For the text-containing cell, return its midpoint in (x, y) coordinate format. 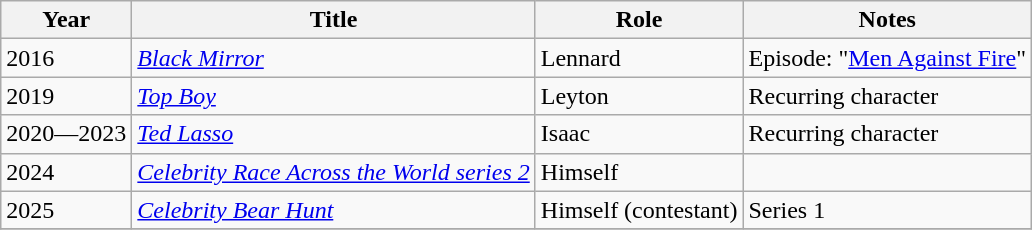
2025 (66, 210)
2016 (66, 58)
Isaac (639, 134)
Ted Lasso (334, 134)
2024 (66, 172)
2019 (66, 96)
2020—2023 (66, 134)
Leyton (639, 96)
Celebrity Race Across the World series 2 (334, 172)
Black Mirror (334, 58)
Lennard (639, 58)
Series 1 (888, 210)
Notes (888, 20)
Episode: "Men Against Fire" (888, 58)
Himself (639, 172)
Celebrity Bear Hunt (334, 210)
Top Boy (334, 96)
Title (334, 20)
Year (66, 20)
Himself (contestant) (639, 210)
Role (639, 20)
